Scan for the cell matching the given text and deliver its (X, Y) coordinate at center. 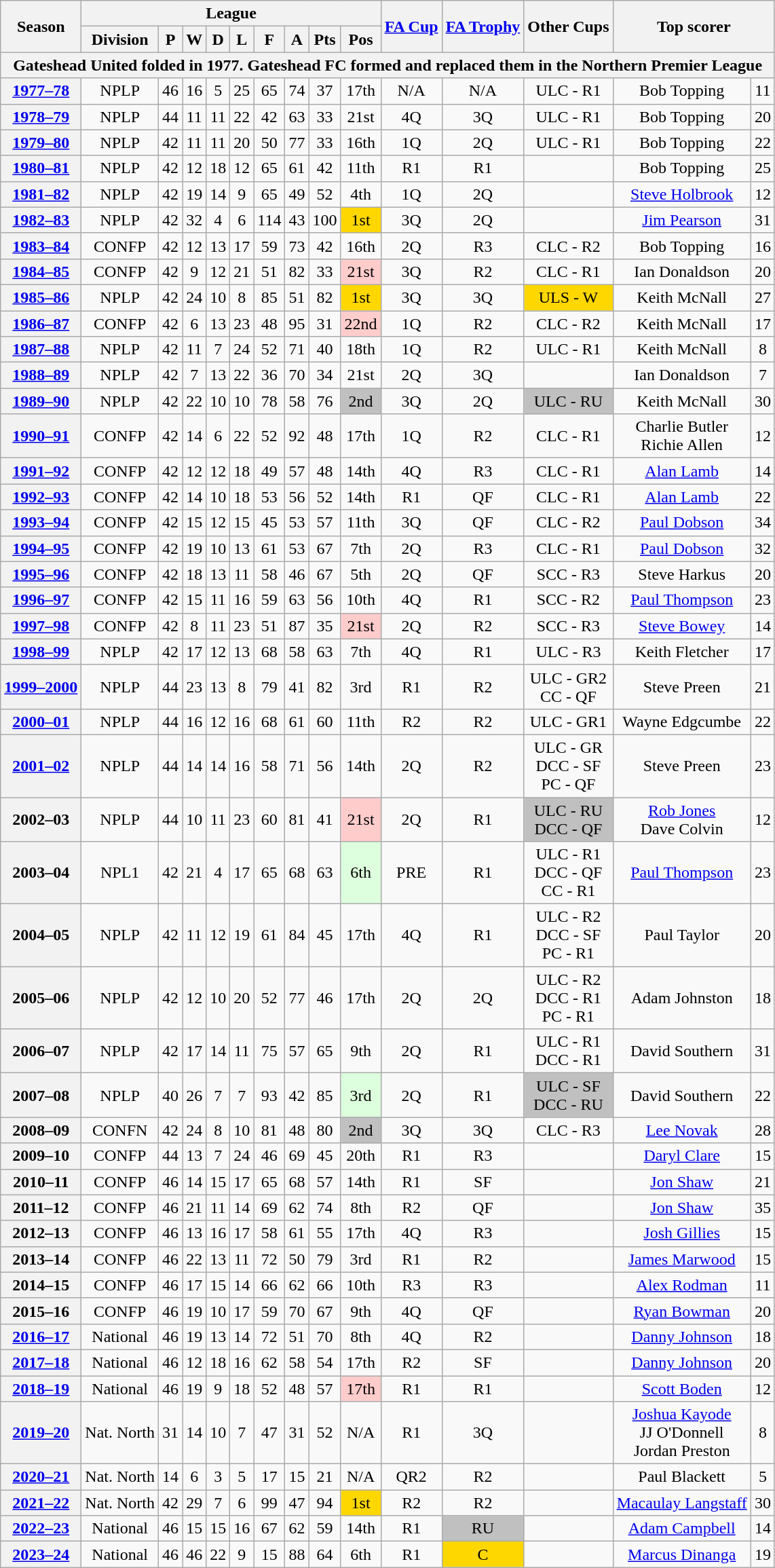
5th (361, 574)
Scott Boden (681, 1388)
36 (269, 375)
2008–09 (41, 1130)
FA Cup (411, 26)
1980–81 (41, 168)
95 (297, 324)
Joshua KayodeJJ O'DonnellJordan Preston (681, 1433)
Wayne Edgcumbe (681, 722)
27 (763, 297)
26 (194, 1096)
CONFN (120, 1130)
ULC - RUDCC - QF (569, 819)
37 (324, 91)
CLC - R3 (569, 1130)
Steve Bowey (681, 626)
NPL1 (120, 873)
80 (324, 1130)
99 (269, 1503)
ULC - R2DCC - R1PC - R1 (569, 998)
2017–18 (41, 1362)
2009–10 (41, 1156)
18th (361, 350)
2010–11 (41, 1182)
W (194, 39)
4th (361, 194)
64 (324, 1554)
1993–94 (41, 523)
55 (324, 1233)
76 (324, 401)
Josh Gillies (681, 1233)
2001–02 (41, 766)
Season (41, 26)
1983–84 (41, 246)
1989–90 (41, 401)
2000–01 (41, 722)
1998–99 (41, 652)
1996–97 (41, 600)
Daryl Clare (681, 1156)
F (269, 39)
22nd (361, 324)
29 (194, 1503)
2022–23 (41, 1529)
1977–78 (41, 91)
2020–21 (41, 1477)
1992–93 (41, 497)
Gateshead United folded in 1977. Gateshead FC formed and replaced them in the Northern Premier League (388, 65)
RU (483, 1529)
1988–89 (41, 375)
Marcus Dinanga (681, 1554)
3 (219, 1477)
D (219, 39)
ULS - W (569, 297)
2018–19 (41, 1388)
1986–87 (41, 324)
ULC - SFDCC - RU (569, 1096)
2004–05 (41, 935)
PRE (411, 873)
2014–15 (41, 1285)
1984–85 (41, 272)
1995–96 (41, 574)
87 (297, 626)
Steve Harkus (681, 574)
A (297, 39)
94 (324, 1503)
1979–80 (41, 143)
L (242, 39)
2006–07 (41, 1051)
2005–06 (41, 998)
93 (269, 1096)
P (171, 39)
100 (324, 220)
1994–95 (41, 548)
SCC - R2 (569, 600)
2016–17 (41, 1337)
FA Trophy (483, 26)
ULC - GR2CC - QF (569, 687)
1997–98 (41, 626)
QR2 (411, 1477)
ULC - GRDCC - SFPC - QF (569, 766)
Keith Fletcher (681, 652)
54 (324, 1362)
ULC - RU (569, 401)
ULC - R2DCC - SFPC - R1 (569, 935)
James Marwood (681, 1259)
Jim Pearson (681, 220)
ULC - R1DCC - R1 (569, 1051)
28 (763, 1130)
20th (361, 1156)
ULC - R1DCC - QFCC - R1 (569, 873)
1985–86 (41, 297)
Adam Johnston (681, 998)
1990–91 (41, 436)
Paul Blackett (681, 1477)
2011–12 (41, 1208)
Paul Taylor (681, 935)
Pts (324, 39)
Adam Campbell (681, 1529)
Steve Holbrook (681, 194)
2021–22 (41, 1503)
League (231, 14)
Division (120, 39)
ULC - R3 (569, 652)
1982–83 (41, 220)
88 (297, 1554)
2003–04 (41, 873)
92 (297, 436)
ULC - GR1 (569, 722)
Rob JonesDave Colvin (681, 819)
2013–14 (41, 1259)
2012–13 (41, 1233)
78 (269, 401)
1999–2000 (41, 687)
2023–24 (41, 1554)
Other Cups (569, 26)
1981–82 (41, 194)
114 (269, 220)
Alex Rodman (681, 1285)
2019–20 (41, 1433)
1991–92 (41, 471)
73 (297, 246)
Charlie ButlerRichie Allen (681, 436)
Top scorer (694, 26)
43 (297, 220)
1987–88 (41, 350)
2002–03 (41, 819)
Macaulay Langstaff (681, 1503)
2015–16 (41, 1311)
Lee Novak (681, 1130)
C (483, 1554)
Ryan Bowman (681, 1311)
84 (297, 935)
1978–79 (41, 117)
2007–08 (41, 1096)
Pos (361, 39)
75 (269, 1051)
